Locate the cell with the specified text and output its [X, Y] center coordinate. 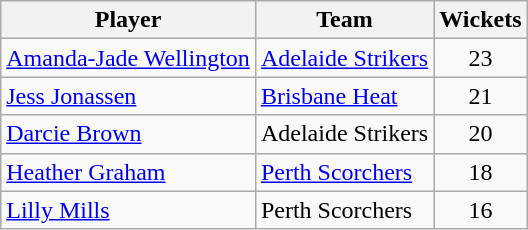
Team [344, 20]
Player [128, 20]
Amanda-Jade Wellington [128, 58]
Lilly Mills [128, 210]
Brisbane Heat [344, 96]
23 [480, 58]
Jess Jonassen [128, 96]
Darcie Brown [128, 134]
18 [480, 172]
Heather Graham [128, 172]
16 [480, 210]
Wickets [480, 20]
21 [480, 96]
20 [480, 134]
